Return the (X, Y) coordinate for the center point of the cell that contains the specified text.  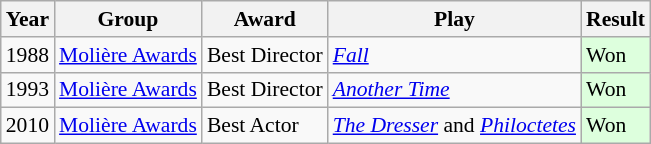
The Dresser and Philoctetes (454, 126)
1988 (28, 55)
2010 (28, 126)
Result (616, 19)
Fall (454, 55)
Best Actor (265, 126)
1993 (28, 90)
Group (128, 19)
Year (28, 19)
Play (454, 19)
Another Time (454, 90)
Award (265, 19)
